Capture the cell that displays the provided text and extract its [x, y] central coordinate. 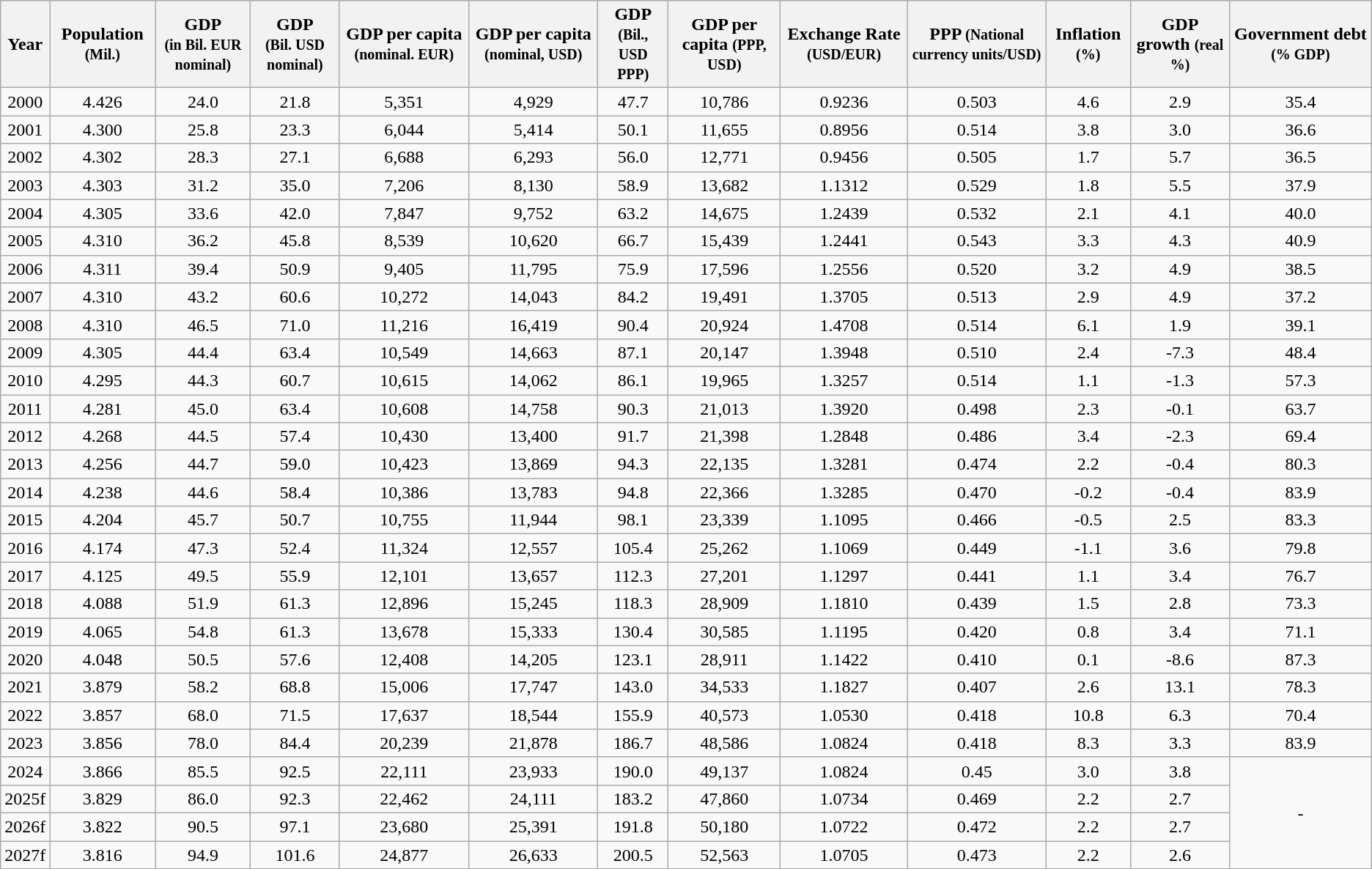
10,620 [534, 241]
2.4 [1088, 352]
36.6 [1301, 130]
58.9 [633, 185]
78.0 [203, 743]
2026f [25, 827]
79.8 [1301, 548]
2015 [25, 520]
4.268 [103, 437]
76.7 [1301, 576]
44.5 [203, 437]
57.3 [1301, 380]
4.088 [103, 604]
10,549 [405, 352]
19,491 [724, 297]
57.4 [295, 437]
92.3 [295, 799]
12,557 [534, 548]
2003 [25, 185]
2013 [25, 465]
63.2 [633, 213]
50.1 [633, 130]
-1.3 [1180, 380]
20,147 [724, 352]
7,847 [405, 213]
2019 [25, 632]
44.6 [203, 492]
30,585 [724, 632]
11,324 [405, 548]
183.2 [633, 799]
PPP (National currency units/USD) [976, 44]
24,877 [405, 855]
85.5 [203, 771]
14,043 [534, 297]
8,130 [534, 185]
200.5 [633, 855]
58.4 [295, 492]
50.7 [295, 520]
1.3285 [844, 492]
4.125 [103, 576]
10,786 [724, 102]
5,414 [534, 130]
GDP(Bil., USD PPP) [633, 44]
155.9 [633, 715]
3.879 [103, 687]
13.1 [1180, 687]
0.532 [976, 213]
-0.1 [1180, 408]
5,351 [405, 102]
19,965 [724, 380]
2016 [25, 548]
1.9 [1180, 325]
0.543 [976, 241]
55.9 [295, 576]
-2.3 [1180, 437]
57.6 [295, 659]
71.5 [295, 715]
2011 [25, 408]
51.9 [203, 604]
90.3 [633, 408]
87.3 [1301, 659]
-0.2 [1088, 492]
0.498 [976, 408]
0.529 [976, 185]
1.0705 [844, 855]
1.8 [1088, 185]
2027f [25, 855]
186.7 [633, 743]
50.9 [295, 269]
26,633 [534, 855]
16,419 [534, 325]
2023 [25, 743]
2021 [25, 687]
1.4708 [844, 325]
0.1 [1088, 659]
24.0 [203, 102]
44.7 [203, 465]
47.3 [203, 548]
6.1 [1088, 325]
0.8956 [844, 130]
39.4 [203, 269]
190.0 [633, 771]
1.0734 [844, 799]
12,771 [724, 158]
6,688 [405, 158]
4.295 [103, 380]
23,680 [405, 827]
24,111 [534, 799]
1.2556 [844, 269]
11,216 [405, 325]
17,747 [534, 687]
0.9236 [844, 102]
17,637 [405, 715]
4.6 [1088, 102]
GDP per capita (nominal, USD) [534, 44]
2010 [25, 380]
78.3 [1301, 687]
0.474 [976, 465]
-7.3 [1180, 352]
13,682 [724, 185]
86.0 [203, 799]
36.5 [1301, 158]
21.8 [295, 102]
0.472 [976, 827]
70.4 [1301, 715]
66.7 [633, 241]
0.410 [976, 659]
2012 [25, 437]
130.4 [633, 632]
10,430 [405, 437]
14,205 [534, 659]
2.1 [1088, 213]
4.065 [103, 632]
2008 [25, 325]
43.2 [203, 297]
35.4 [1301, 102]
98.1 [633, 520]
14,663 [534, 352]
0.470 [976, 492]
11,944 [534, 520]
2007 [25, 297]
105.4 [633, 548]
17,596 [724, 269]
87.1 [633, 352]
31.2 [203, 185]
94.8 [633, 492]
3.6 [1180, 548]
2014 [25, 492]
20,239 [405, 743]
14,062 [534, 380]
1.1810 [844, 604]
10.8 [1088, 715]
91.7 [633, 437]
40.0 [1301, 213]
75.9 [633, 269]
21,398 [724, 437]
1.3705 [844, 297]
27,201 [724, 576]
4.303 [103, 185]
44.3 [203, 380]
Inflation (%) [1088, 44]
47.7 [633, 102]
1.2439 [844, 213]
6,293 [534, 158]
2.8 [1180, 604]
83.3 [1301, 520]
6,044 [405, 130]
54.8 [203, 632]
2006 [25, 269]
73.3 [1301, 604]
1.3920 [844, 408]
84.2 [633, 297]
71.1 [1301, 632]
13,657 [534, 576]
4.302 [103, 158]
60.6 [295, 297]
9,405 [405, 269]
27.1 [295, 158]
7,206 [405, 185]
50,180 [724, 827]
5.5 [1180, 185]
0.469 [976, 799]
11,795 [534, 269]
40.9 [1301, 241]
10,386 [405, 492]
28.3 [203, 158]
86.1 [633, 380]
15,006 [405, 687]
38.5 [1301, 269]
21,878 [534, 743]
42.0 [295, 213]
94.3 [633, 465]
45.8 [295, 241]
0.439 [976, 604]
2004 [25, 213]
1.3281 [844, 465]
12,896 [405, 604]
15,439 [724, 241]
4.238 [103, 492]
3.856 [103, 743]
0.473 [976, 855]
10,615 [405, 380]
0.513 [976, 297]
4.204 [103, 520]
10,423 [405, 465]
1.3257 [844, 380]
33.6 [203, 213]
191.8 [633, 827]
39.1 [1301, 325]
37.9 [1301, 185]
20,924 [724, 325]
23,933 [534, 771]
90.4 [633, 325]
13,400 [534, 437]
4.048 [103, 659]
63.7 [1301, 408]
58.2 [203, 687]
1.3948 [844, 352]
-8.6 [1180, 659]
97.1 [295, 827]
11,655 [724, 130]
13,678 [405, 632]
0.9456 [844, 158]
36.2 [203, 241]
22,366 [724, 492]
4.3 [1180, 241]
52,563 [724, 855]
1.1297 [844, 576]
-0.5 [1088, 520]
34,533 [724, 687]
3.2 [1088, 269]
123.1 [633, 659]
0.486 [976, 437]
GDP growth (real %) [1180, 44]
4.281 [103, 408]
2002 [25, 158]
2022 [25, 715]
Exchange Rate (USD/EUR) [844, 44]
3.857 [103, 715]
22,111 [405, 771]
15,333 [534, 632]
1.2848 [844, 437]
1.7 [1088, 158]
22,462 [405, 799]
0.510 [976, 352]
Year [25, 44]
84.4 [295, 743]
23,339 [724, 520]
GDP(in Bil. EUR nominal) [203, 44]
5.7 [1180, 158]
0.520 [976, 269]
22,135 [724, 465]
2.5 [1180, 520]
0.407 [976, 687]
4.174 [103, 548]
1.2441 [844, 241]
35.0 [295, 185]
68.8 [295, 687]
0.466 [976, 520]
2.3 [1088, 408]
28,911 [724, 659]
3.816 [103, 855]
3.829 [103, 799]
0.503 [976, 102]
56.0 [633, 158]
1.1069 [844, 548]
40,573 [724, 715]
GDP per capita (PPP, USD) [724, 44]
15,245 [534, 604]
143.0 [633, 687]
2025f [25, 799]
112.3 [633, 576]
8,539 [405, 241]
2024 [25, 771]
1.1312 [844, 185]
48,586 [724, 743]
1.1422 [844, 659]
0.45 [976, 771]
12,101 [405, 576]
18,544 [534, 715]
0.441 [976, 576]
1.1195 [844, 632]
4.300 [103, 130]
50.5 [203, 659]
12,408 [405, 659]
14,758 [534, 408]
Population (Mil.) [103, 44]
- [1301, 813]
1.0722 [844, 827]
90.5 [203, 827]
13,783 [534, 492]
45.0 [203, 408]
101.6 [295, 855]
25,391 [534, 827]
8.3 [1088, 743]
GDP(Bil. USD nominal) [295, 44]
45.7 [203, 520]
60.7 [295, 380]
4,929 [534, 102]
1.0530 [844, 715]
92.5 [295, 771]
37.2 [1301, 297]
71.0 [295, 325]
9,752 [534, 213]
2005 [25, 241]
2017 [25, 576]
25.8 [203, 130]
2001 [25, 130]
-1.1 [1088, 548]
0.449 [976, 548]
47,860 [724, 799]
10,755 [405, 520]
69.4 [1301, 437]
3.822 [103, 827]
52.4 [295, 548]
0.420 [976, 632]
25,262 [724, 548]
49.5 [203, 576]
4.256 [103, 465]
44.4 [203, 352]
4.426 [103, 102]
118.3 [633, 604]
49,137 [724, 771]
80.3 [1301, 465]
94.9 [203, 855]
10,608 [405, 408]
10,272 [405, 297]
2009 [25, 352]
21,013 [724, 408]
1.5 [1088, 604]
Government debt (% GDP) [1301, 44]
23.3 [295, 130]
4.1 [1180, 213]
59.0 [295, 465]
0.8 [1088, 632]
GDP per capita (nominal. EUR) [405, 44]
48.4 [1301, 352]
2000 [25, 102]
1.1095 [844, 520]
0.505 [976, 158]
3.866 [103, 771]
4.311 [103, 269]
2020 [25, 659]
14,675 [724, 213]
2018 [25, 604]
68.0 [203, 715]
6.3 [1180, 715]
13,869 [534, 465]
46.5 [203, 325]
1.1827 [844, 687]
28,909 [724, 604]
